Pinpoint the cell where the given text exists, returning its (X, Y) midpoint coordinate. 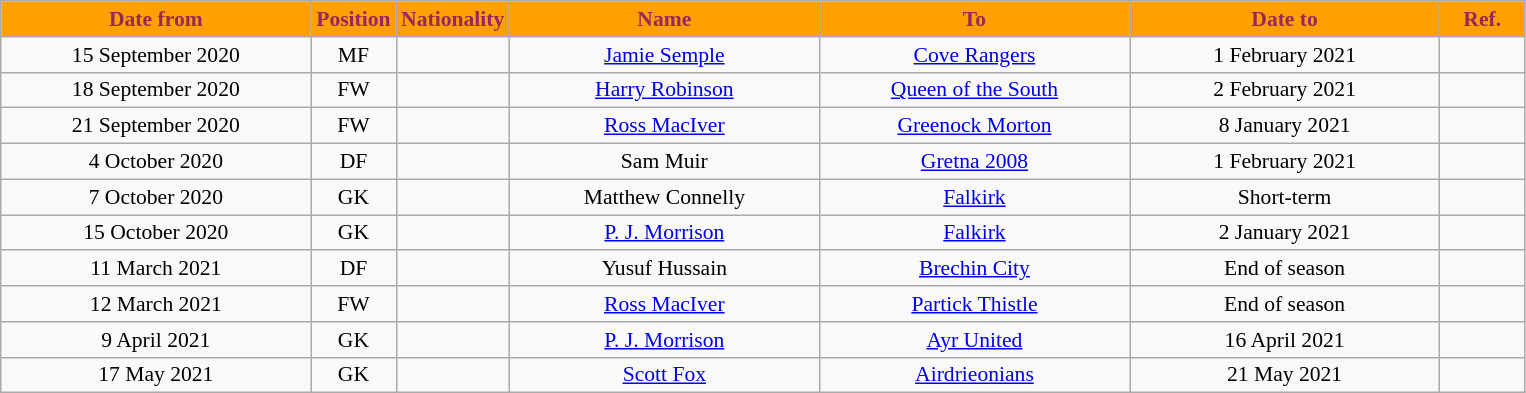
Gretna 2008 (974, 162)
8 January 2021 (1285, 126)
11 March 2021 (156, 269)
18 September 2020 (156, 90)
Jamie Semple (664, 55)
15 October 2020 (156, 233)
4 October 2020 (156, 162)
16 April 2021 (1285, 340)
2 February 2021 (1285, 90)
Harry Robinson (664, 90)
Ayr United (974, 340)
Greenock Morton (974, 126)
7 October 2020 (156, 197)
17 May 2021 (156, 375)
21 May 2021 (1285, 375)
Partick Thistle (974, 304)
Yusuf Hussain (664, 269)
Date from (156, 19)
Position (354, 19)
Name (664, 19)
Date to (1285, 19)
Queen of the South (974, 90)
2 January 2021 (1285, 233)
21 September 2020 (156, 126)
Nationality (452, 19)
12 March 2021 (156, 304)
Cove Rangers (974, 55)
Airdrieonians (974, 375)
9 April 2021 (156, 340)
Matthew Connelly (664, 197)
Scott Fox (664, 375)
15 September 2020 (156, 55)
Short-term (1285, 197)
MF (354, 55)
Ref. (1482, 19)
Brechin City (974, 269)
Sam Muir (664, 162)
To (974, 19)
